Output the (x, y) coordinate of the center of the cell containing the given text.  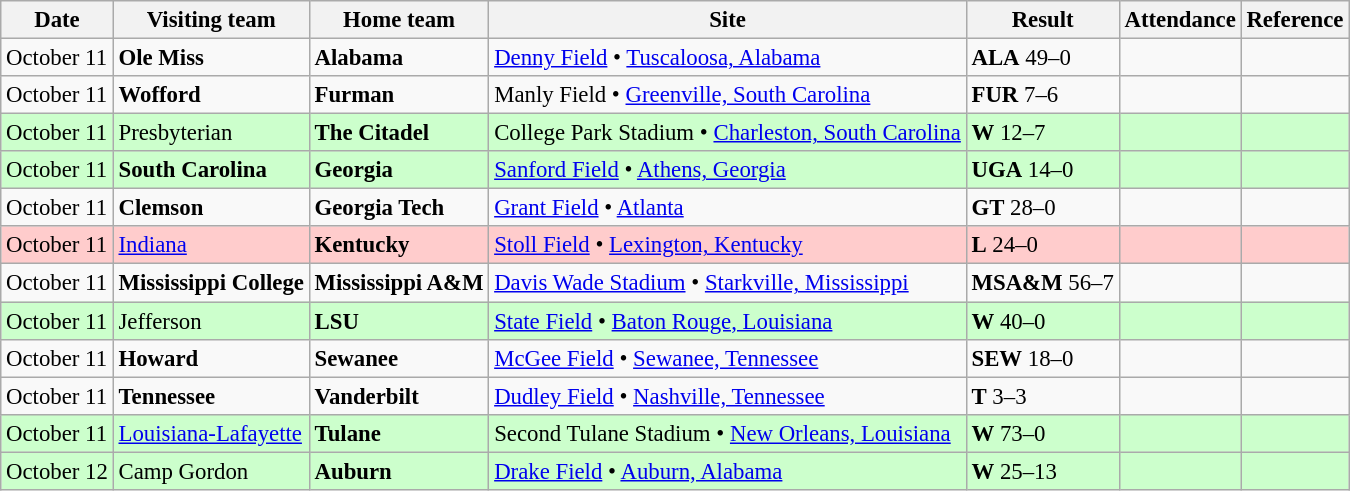
Georgia (399, 170)
Furman (399, 95)
T 3–3 (1042, 396)
October 12 (57, 471)
Auburn (399, 471)
Alabama (399, 58)
W 40–0 (1042, 321)
Indiana (211, 245)
Second Tulane Stadium • New Orleans, Louisiana (728, 433)
McGee Field • Sewanee, Tennessee (728, 358)
Georgia Tech (399, 208)
Attendance (1180, 20)
Manly Field • Greenville, South Carolina (728, 95)
L 24–0 (1042, 245)
Grant Field • Atlanta (728, 208)
SEW 18–0 (1042, 358)
Sewanee (399, 358)
Louisiana-Lafayette (211, 433)
Clemson (211, 208)
Tulane (399, 433)
LSU (399, 321)
Mississippi A&M (399, 283)
GT 28–0 (1042, 208)
Reference (1295, 20)
Wofford (211, 95)
Ole Miss (211, 58)
Sanford Field • Athens, Georgia (728, 170)
Vanderbilt (399, 396)
Kentucky (399, 245)
W 25–13 (1042, 471)
Dudley Field • Nashville, Tennessee (728, 396)
Denny Field • Tuscaloosa, Alabama (728, 58)
Camp Gordon (211, 471)
The Citadel (399, 133)
Home team (399, 20)
W 12–7 (1042, 133)
Davis Wade Stadium • Starkville, Mississippi (728, 283)
State Field • Baton Rouge, Louisiana (728, 321)
ALA 49–0 (1042, 58)
MSA&M 56–7 (1042, 283)
Tennessee (211, 396)
FUR 7–6 (1042, 95)
Presbyterian (211, 133)
UGA 14–0 (1042, 170)
Result (1042, 20)
South Carolina (211, 170)
Mississippi College (211, 283)
Stoll Field • Lexington, Kentucky (728, 245)
Visiting team (211, 20)
College Park Stadium • Charleston, South Carolina (728, 133)
Jefferson (211, 321)
Site (728, 20)
Drake Field • Auburn, Alabama (728, 471)
W 73–0 (1042, 433)
Date (57, 20)
Howard (211, 358)
